Identify which cell holds the provided text, then report its (X, Y) central coordinate. 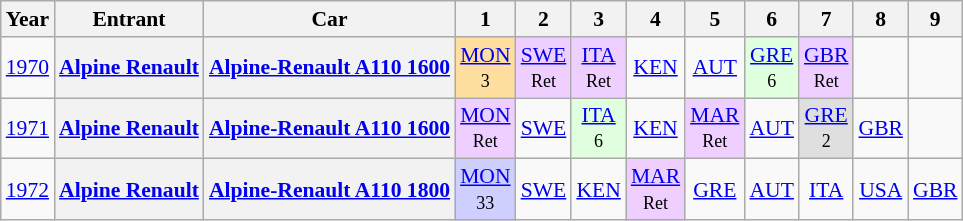
1972 (28, 190)
ITA (826, 190)
ITARet (598, 68)
Year (28, 19)
7 (826, 19)
GBRRet (826, 68)
USA (880, 190)
SWERet (544, 68)
5 (714, 19)
GRE2 (826, 128)
8 (880, 19)
GRE6 (771, 68)
6 (771, 19)
9 (936, 19)
MONRet (486, 128)
4 (656, 19)
1 (486, 19)
Entrant (129, 19)
ITA6 (598, 128)
2 (544, 19)
Alpine-Renault A110 1800 (330, 190)
MON3 (486, 68)
3 (598, 19)
Car (330, 19)
GRE (714, 190)
MON33 (486, 190)
1971 (28, 128)
1970 (28, 68)
